From the cell containing the given text, extract its center point as [X, Y] coordinate. 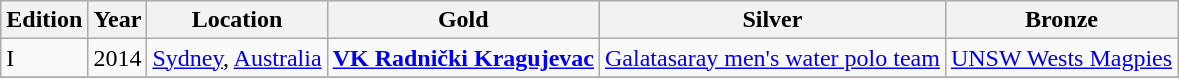
I [44, 58]
Year [118, 20]
Bronze [1061, 20]
Edition [44, 20]
VK Radnički Kragujevac [463, 58]
Location [237, 20]
2014 [118, 58]
Sydney, Australia [237, 58]
Silver [772, 20]
Galatasaray men's water polo team [772, 58]
Gold [463, 20]
UNSW Wests Magpies [1061, 58]
